Extract the [X, Y] coordinate from the center of the cell holding the provided text.  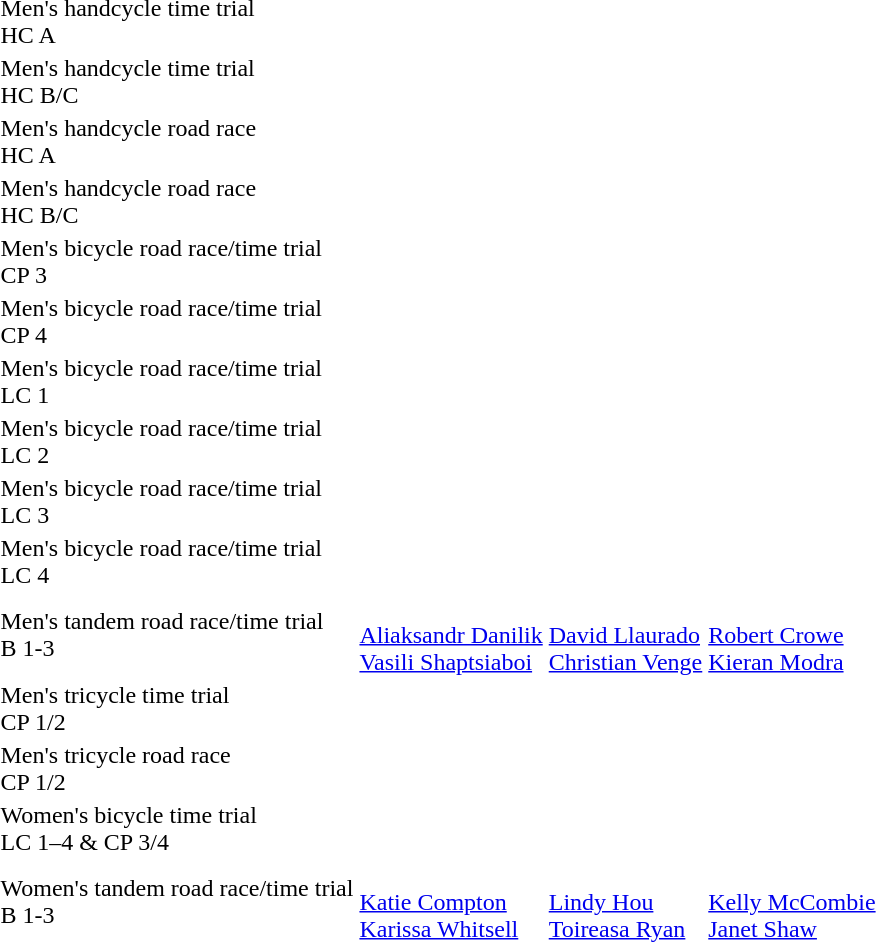
David Llaurado Christian Venge [626, 635]
Aliaksandr Danilik Vasili Shaptsiaboi [451, 635]
